Output the (x, y) coordinate of the center of the cell containing the given text.  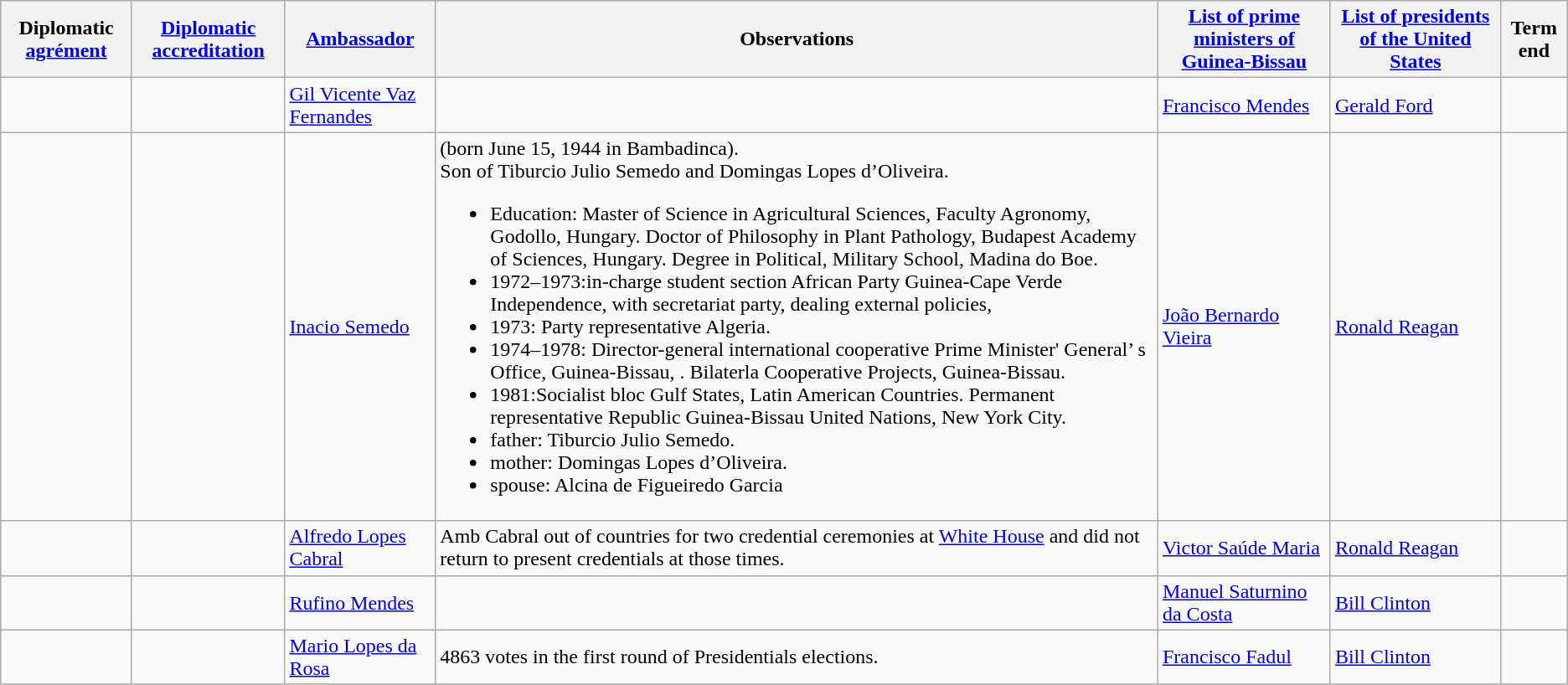
Manuel Saturnino da Costa (1244, 603)
Francisco Mendes (1244, 106)
Gerald Ford (1416, 106)
Term end (1534, 39)
Gil Vicente Vaz Fernandes (360, 106)
4863 votes in the first round of Presidentials elections. (797, 657)
Observations (797, 39)
List of prime ministers of Guinea-Bissau (1244, 39)
Rufino Mendes (360, 603)
Alfredo Lopes Cabral (360, 548)
Inacio Semedo (360, 327)
Diplomatic agrément (67, 39)
Victor Saúde Maria (1244, 548)
Ambassador (360, 39)
List of presidents of the United States (1416, 39)
Francisco Fadul (1244, 657)
Mario Lopes da Rosa (360, 657)
Amb Cabral out of countries for two credential ceremonies at White House and did not return to present credentials at those times. (797, 548)
João Bernardo Vieira (1244, 327)
Diplomatic accreditation (208, 39)
